Provide the (X, Y) coordinate of the cell's center where the given text is located.  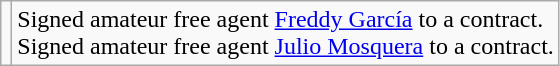
Signed amateur free agent Freddy García to a contract. Signed amateur free agent Julio Mosquera to a contract. (286, 34)
